Extract the [X, Y] coordinate from the center of the cell holding the provided text.  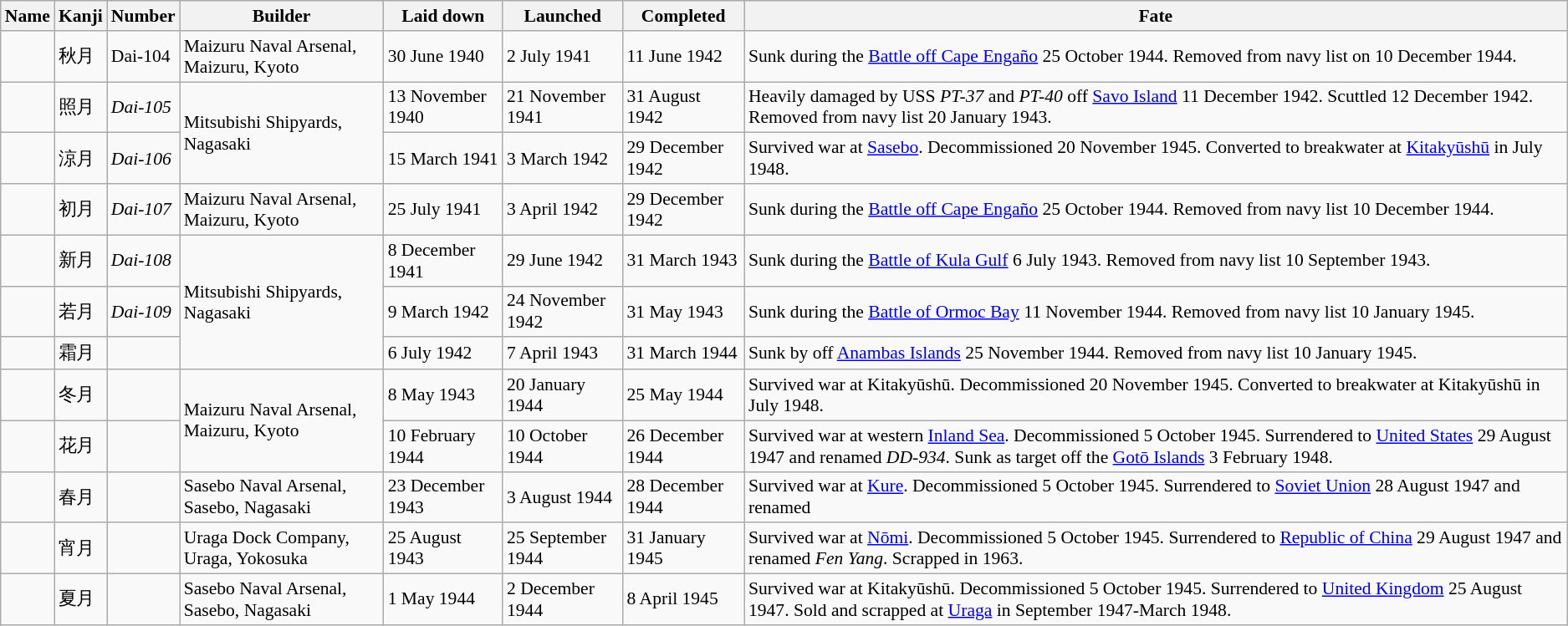
Heavily damaged by USS PT-37 and PT-40 off Savo Island 11 December 1942. Scuttled 12 December 1942. Removed from navy list 20 January 1943. [1156, 107]
Dai-105 [144, 107]
31 March 1943 [684, 261]
28 December 1944 [684, 496]
冬月 [80, 394]
Survived war at Kure. Decommissioned 5 October 1945. Surrendered to Soviet Union 28 August 1947 and renamed [1156, 496]
2 December 1944 [563, 600]
花月 [80, 446]
若月 [80, 311]
Dai-109 [144, 311]
8 May 1943 [443, 394]
Survived war at Nōmi. Decommissioned 5 October 1945. Surrendered to Republic of China 29 August 1947 and renamed Fen Yang. Scrapped in 1963. [1156, 548]
3 August 1944 [563, 496]
Sunk during the Battle of Ormoc Bay 11 November 1944. Removed from navy list 10 January 1945. [1156, 311]
13 November 1940 [443, 107]
霜月 [80, 354]
初月 [80, 209]
涼月 [80, 159]
10 February 1944 [443, 446]
1 May 1944 [443, 600]
Completed [684, 16]
新月 [80, 261]
宵月 [80, 548]
Dai-106 [144, 159]
Uraga Dock Company, Uraga, Yokosuka [282, 548]
Sunk during the Battle off Cape Engaño 25 October 1944. Removed from navy list 10 December 1944. [1156, 209]
Kanji [80, 16]
Sunk by off Anambas Islands 25 November 1944. Removed from navy list 10 January 1945. [1156, 354]
Dai-104 [144, 57]
2 July 1941 [563, 57]
6 July 1942 [443, 354]
3 March 1942 [563, 159]
15 March 1941 [443, 159]
照月 [80, 107]
24 November 1942 [563, 311]
夏月 [80, 600]
3 April 1942 [563, 209]
春月 [80, 496]
11 June 1942 [684, 57]
31 January 1945 [684, 548]
31 August 1942 [684, 107]
25 May 1944 [684, 394]
25 September 1944 [563, 548]
Sunk during the Battle off Cape Engaño 25 October 1944. Removed from navy list on 10 December 1944. [1156, 57]
25 July 1941 [443, 209]
29 June 1942 [563, 261]
25 August 1943 [443, 548]
21 November 1941 [563, 107]
9 March 1942 [443, 311]
秋月 [80, 57]
Fate [1156, 16]
Survived war at Kitakyūshū. Decommissioned 20 November 1945. Converted to breakwater at Kitakyūshū in July 1948. [1156, 394]
31 May 1943 [684, 311]
Survived war at Sasebo. Decommissioned 20 November 1945. Converted to breakwater at Kitakyūshū in July 1948. [1156, 159]
31 March 1944 [684, 354]
Number [144, 16]
Launched [563, 16]
Dai-108 [144, 261]
7 April 1943 [563, 354]
Dai-107 [144, 209]
26 December 1944 [684, 446]
23 December 1943 [443, 496]
Sunk during the Battle of Kula Gulf 6 July 1943. Removed from navy list 10 September 1943. [1156, 261]
8 April 1945 [684, 600]
10 October 1944 [563, 446]
30 June 1940 [443, 57]
20 January 1944 [563, 394]
Builder [282, 16]
Name [28, 16]
8 December 1941 [443, 261]
Laid down [443, 16]
